Search for the cell housing the specified text and yield its [x, y] center coordinate. 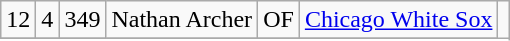
Nathan Archer [182, 20]
349 [82, 20]
4 [48, 20]
OF [279, 20]
Chicago White Sox [398, 20]
12 [18, 20]
